Extract the [X, Y] coordinate from the center of the cell holding the provided text.  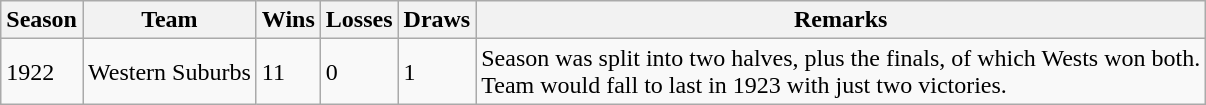
Season [42, 20]
Wins [288, 20]
Season was split into two halves, plus the finals, of which Wests won both.Team would fall to last in 1923 with just two victories. [841, 72]
11 [288, 72]
Losses [359, 20]
0 [359, 72]
1 [437, 72]
Remarks [841, 20]
Draws [437, 20]
Team [169, 20]
Western Suburbs [169, 72]
1922 [42, 72]
